Search for the cell housing the specified text and yield its (x, y) center coordinate. 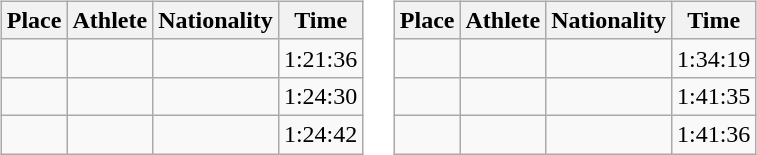
1:41:35 (713, 96)
1:21:36 (320, 58)
1:24:42 (320, 134)
1:34:19 (713, 58)
1:41:36 (713, 134)
1:24:30 (320, 96)
